Return (x, y) of the center of cell containing provided text 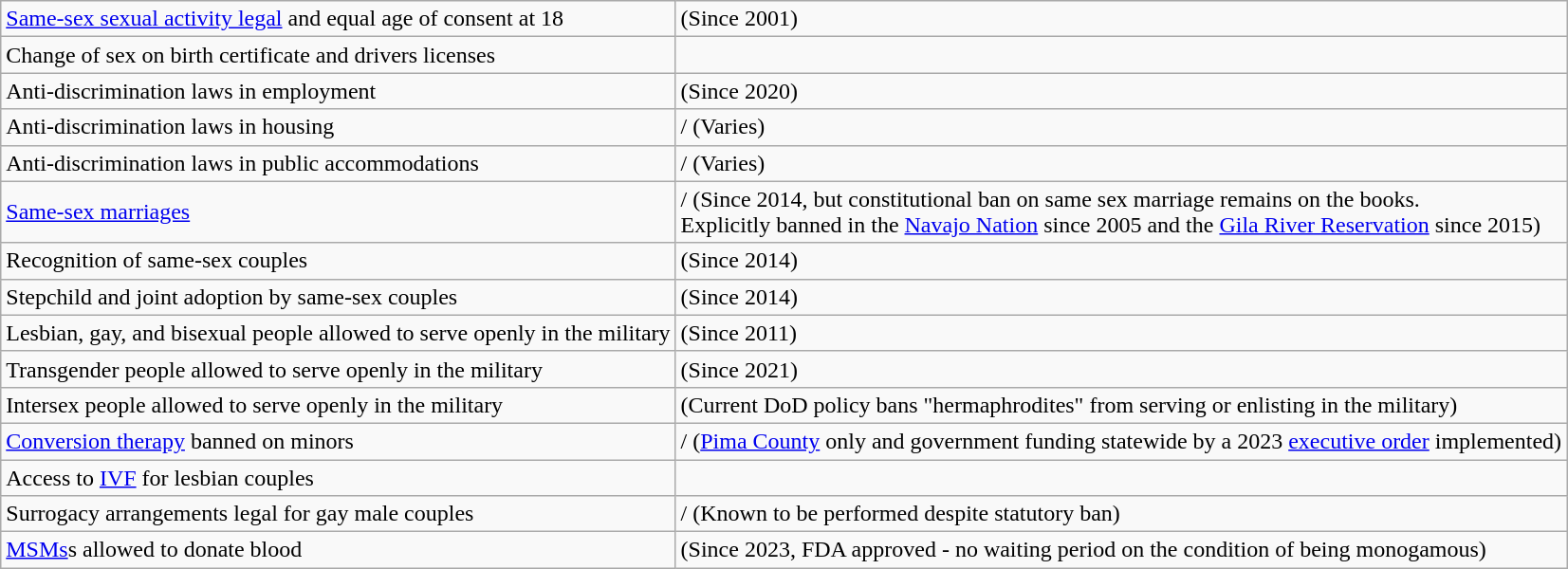
(Since 2023, FDA approved - no waiting period on the condition of being monogamous) (1121, 550)
/ (Known to be performed despite statutory ban) (1121, 514)
(Current DoD policy bans "hermaphrodites" from serving or enlisting in the military) (1121, 405)
Same-sex marriages (338, 212)
MSMss allowed to donate blood (338, 550)
Change of sex on birth certificate and drivers licenses (338, 55)
Surrogacy arrangements legal for gay male couples (338, 514)
Transgender people allowed to serve openly in the military (338, 369)
/ (Pima County only and government funding statewide by a 2023 executive order implemented) (1121, 441)
Anti-discrimination laws in employment (338, 91)
Anti-discrimination laws in public accommodations (338, 163)
Access to IVF for lesbian couples (338, 477)
Lesbian, gay, and bisexual people allowed to serve openly in the military (338, 333)
(Since 2021) (1121, 369)
(Since 2020) (1121, 91)
Stepchild and joint adoption by same-sex couples (338, 297)
Intersex people allowed to serve openly in the military (338, 405)
(Since 2001) (1121, 19)
Conversion therapy banned on minors (338, 441)
Recognition of same-sex couples (338, 261)
Anti-discrimination laws in housing (338, 127)
(Since 2011) (1121, 333)
Same-sex sexual activity legal and equal age of consent at 18 (338, 19)
